Return the [x, y] coordinate for the center point of the cell that contains the specified text.  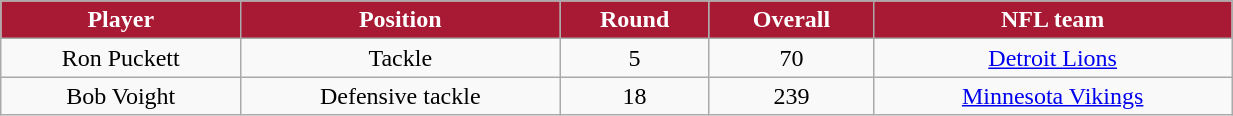
Defensive tackle [400, 96]
5 [635, 58]
Bob Voight [121, 96]
Ron Puckett [121, 58]
Detroit Lions [1053, 58]
Position [400, 20]
Minnesota Vikings [1053, 96]
Player [121, 20]
70 [791, 58]
239 [791, 96]
NFL team [1053, 20]
Overall [791, 20]
18 [635, 96]
Round [635, 20]
Tackle [400, 58]
